Detect which cell encompasses the target text, then output its (X, Y) center coordinate. 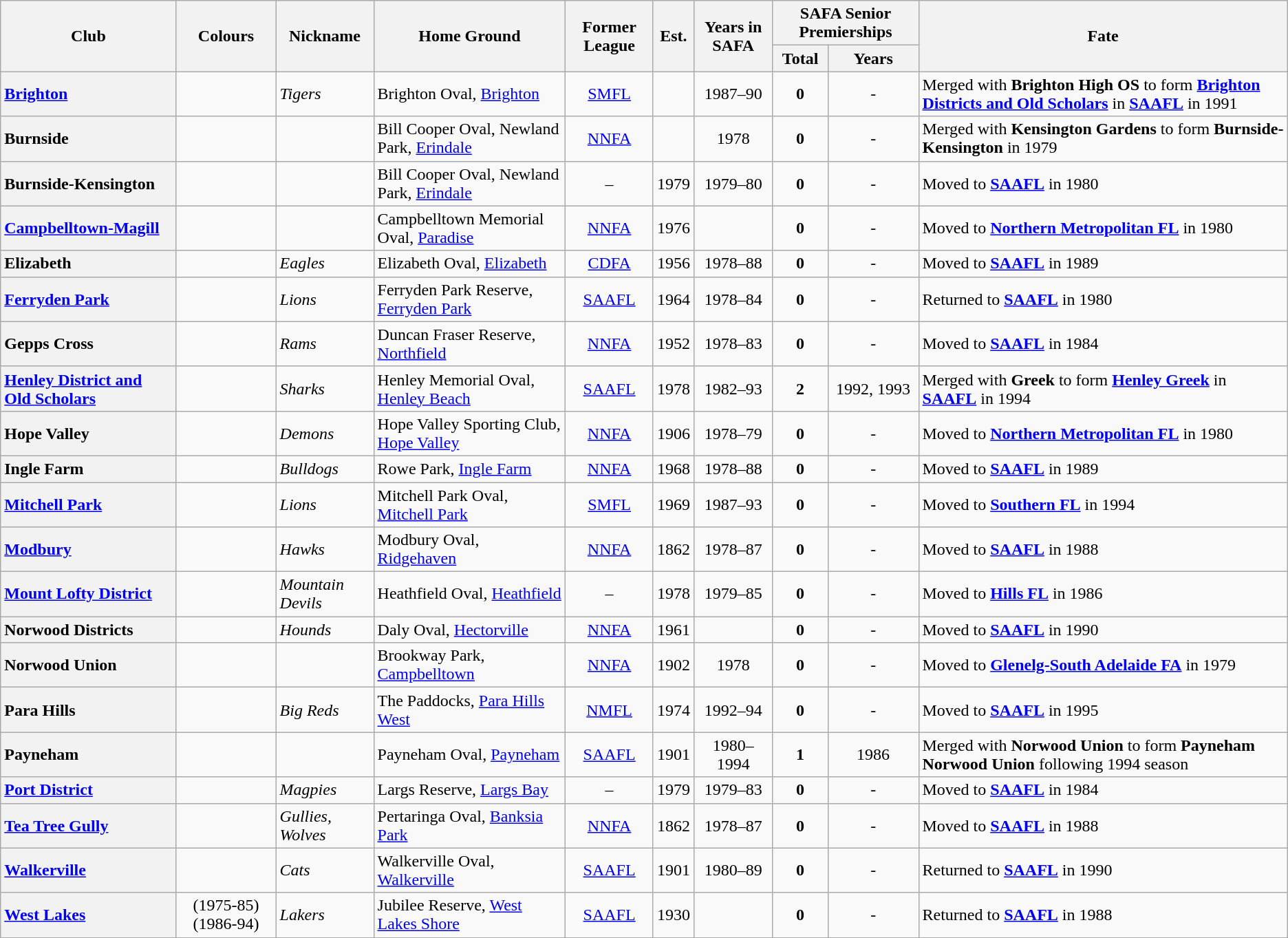
1964 (673, 299)
Walkerville (88, 870)
Mitchell Park (88, 504)
Elizabeth (88, 264)
Ferryden Park Reserve, Ferryden Park (469, 299)
Fate (1103, 36)
Para Hills (88, 710)
1979–83 (733, 790)
Returned to SAAFL in 1988 (1103, 915)
Sharks (325, 388)
1987–93 (733, 504)
Moved to SAAFL in 1995 (1103, 710)
Colours (226, 36)
1952 (673, 344)
1987–90 (733, 94)
Gepps Cross (88, 344)
Club (88, 36)
Lakers (325, 915)
1956 (673, 264)
Ferryden Park (88, 299)
Hounds (325, 630)
Jubilee Reserve, West Lakes Shore (469, 915)
Brookway Park, Campbelltown (469, 665)
1969 (673, 504)
1978–83 (733, 344)
West Lakes (88, 915)
1982–93 (733, 388)
Brighton Oval, Brighton (469, 94)
CDFA (610, 264)
Henley District and Old Scholars (88, 388)
Years in SAFA (733, 36)
Moved to SAAFL in 1990 (1103, 630)
1974 (673, 710)
Moved to Southern FL in 1994 (1103, 504)
Big Reds (325, 710)
Moved to Glenelg-South Adelaide FA in 1979 (1103, 665)
Total (800, 58)
1961 (673, 630)
Payneham Oval, Payneham (469, 754)
Hope Valley Sporting Club, Hope Valley (469, 434)
Norwood Districts (88, 630)
1968 (673, 469)
Magpies (325, 790)
Campbelltown-Magill (88, 228)
Tea Tree Gully (88, 826)
2 (800, 388)
Daly Oval, Hectorville (469, 630)
Years (873, 58)
1979–80 (733, 183)
Hawks (325, 549)
Walkerville Oval, Walkerville (469, 870)
Merged with Greek to form Henley Greek in SAAFL in 1994 (1103, 388)
Nickname (325, 36)
Est. (673, 36)
1976 (673, 228)
Mountain Devils (325, 595)
Moved to Hills FL in 1986 (1103, 595)
Former League (610, 36)
Mount Lofty District (88, 595)
Returned to SAAFL in 1990 (1103, 870)
Tigers (325, 94)
Pertaringa Oval, Banksia Park (469, 826)
Moved to SAAFL in 1980 (1103, 183)
1978–84 (733, 299)
The Paddocks, Para Hills West (469, 710)
Mitchell Park Oval, Mitchell Park (469, 504)
1906 (673, 434)
Merged with Norwood Union to form Payneham Norwood Union following 1994 season (1103, 754)
Cats (325, 870)
1979–85 (733, 595)
Returned to SAAFL in 1980 (1103, 299)
Norwood Union (88, 665)
Rams (325, 344)
Elizabeth Oval, Elizabeth (469, 264)
1 (800, 754)
Burnside-Kensington (88, 183)
Campbelltown Memorial Oval, Paradise (469, 228)
Demons (325, 434)
Eagles (325, 264)
Home Ground (469, 36)
Rowe Park, Ingle Farm (469, 469)
Ingle Farm (88, 469)
Modbury (88, 549)
1902 (673, 665)
Largs Reserve, Largs Bay (469, 790)
1980–1994 (733, 754)
Heathfield Oval, Heathfield (469, 595)
Port District (88, 790)
1992, 1993 (873, 388)
SAFA Senior Premierships (846, 23)
Brighton (88, 94)
Henley Memorial Oval, Henley Beach (469, 388)
Hope Valley (88, 434)
1980–89 (733, 870)
Merged with Brighton High OS to form Brighton Districts and Old Scholars in SAAFL in 1991 (1103, 94)
Duncan Fraser Reserve, Northfield (469, 344)
1930 (673, 915)
1992–94 (733, 710)
(1975-85)(1986-94) (226, 915)
Gullies, Wolves (325, 826)
NMFL (610, 710)
Burnside (88, 139)
Payneham (88, 754)
1986 (873, 754)
Bulldogs (325, 469)
Merged with Kensington Gardens to form Burnside-Kensington in 1979 (1103, 139)
1978–79 (733, 434)
Modbury Oval, Ridgehaven (469, 549)
